Extract the [X, Y] coordinate from the center of the cell holding the provided text.  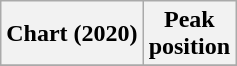
Chart (2020) [72, 34]
Peakposition [189, 34]
